Search for the cell housing the specified text and yield its (x, y) center coordinate. 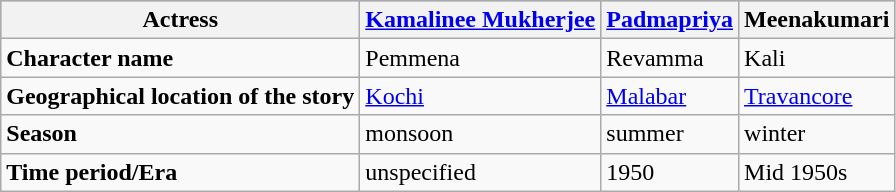
Actress (180, 20)
unspecified (480, 172)
Geographical location of the story (180, 96)
Padmapriya (670, 20)
Kochi (480, 96)
Travancore (817, 96)
summer (670, 134)
Kamalinee Mukherjee (480, 20)
Kali (817, 58)
Meenakumari (817, 20)
Revamma (670, 58)
monsoon (480, 134)
winter (817, 134)
Season (180, 134)
Time period/Era (180, 172)
1950 (670, 172)
Mid 1950s (817, 172)
Pemmena (480, 58)
Malabar (670, 96)
Character name (180, 58)
